Provide the [X, Y] coordinate of the cell's center where the given text is located.  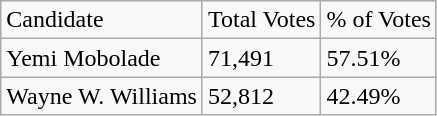
42.49% [379, 96]
71,491 [261, 58]
57.51% [379, 58]
Yemi Mobolade [102, 58]
Wayne W. Williams [102, 96]
% of Votes [379, 20]
Candidate [102, 20]
52,812 [261, 96]
Total Votes [261, 20]
